Scan for the cell matching the given text and deliver its (X, Y) coordinate at center. 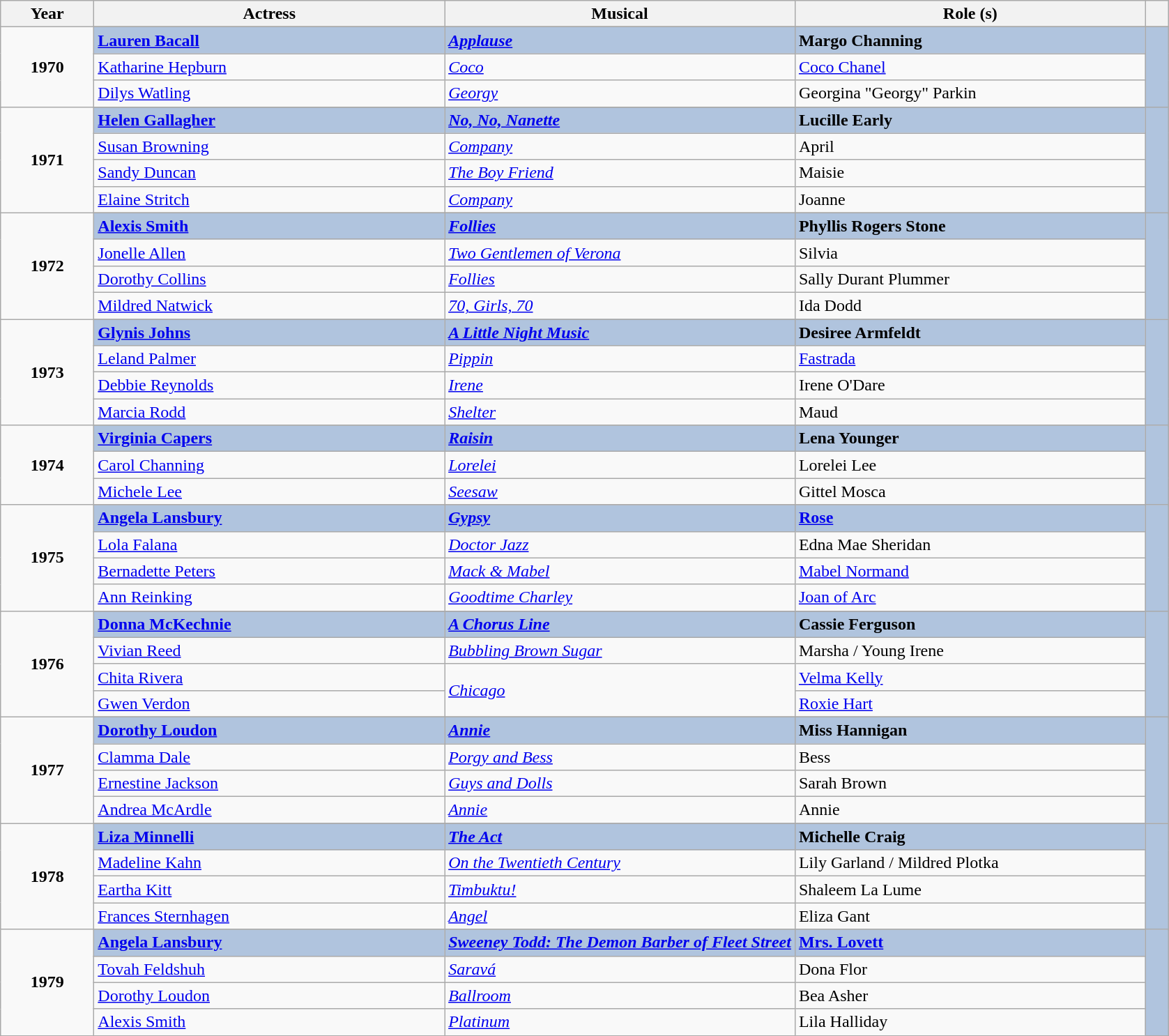
Gypsy (620, 518)
Margo Channing (970, 40)
Velma Kelly (970, 677)
Joan of Arc (970, 597)
Michelle Craig (970, 837)
Georgy (620, 93)
Shelter (620, 412)
Doctor Jazz (620, 544)
Vivian Reed (269, 650)
Bea Asher (970, 996)
Andrea McArdle (269, 810)
Bernadette Peters (269, 571)
Silvia (970, 252)
Chicago (620, 690)
Lila Halliday (970, 1022)
Sweeney Todd: The Demon Barber of Fleet Street (620, 943)
1974 (47, 465)
1975 (47, 558)
Year (47, 14)
Ann Reinking (269, 597)
A Chorus Line (620, 624)
1973 (47, 372)
Edna Mae Sheridan (970, 544)
Maud (970, 412)
Bubbling Brown Sugar (620, 650)
Desiree Armfeldt (970, 333)
1978 (47, 876)
Roxie Hart (970, 703)
Sandy Duncan (269, 173)
Timbuktu! (620, 890)
Fastrada (970, 359)
Coco (620, 67)
70, Girls, 70 (620, 305)
Ernestine Jackson (269, 784)
Mildred Natwick (269, 305)
Two Gentlemen of Verona (620, 252)
Frances Sternhagen (269, 916)
A Little Night Music (620, 333)
Tovah Feldshuh (269, 969)
Sally Durant Plummer (970, 279)
1971 (47, 160)
Lauren Bacall (269, 40)
The Boy Friend (620, 173)
No, No, Nanette (620, 120)
Seesaw (620, 492)
Lena Younger (970, 439)
Goodtime Charley (620, 597)
Lucille Early (970, 120)
Guys and Dolls (620, 784)
1977 (47, 770)
Lorelei (620, 465)
Applause (620, 40)
Ballroom (620, 996)
Mack & Mabel (620, 571)
Virginia Capers (269, 439)
Clamma Dale (269, 756)
1970 (47, 67)
Irene O'Dare (970, 386)
Angel (620, 916)
Debbie Reynolds (269, 386)
Pippin (620, 359)
Leland Palmer (269, 359)
Gwen Verdon (269, 703)
Shaleem La Lume (970, 890)
Georgina "Georgy" Parkin (970, 93)
On the Twentieth Century (620, 863)
Marcia Rodd (269, 412)
Actress (269, 14)
1972 (47, 266)
Role (s) (970, 14)
Gittel Mosca (970, 492)
Chita Rivera (269, 677)
Platinum (620, 1022)
Bess (970, 756)
Lorelei Lee (970, 465)
Musical (620, 14)
Phyllis Rogers Stone (970, 226)
Katharine Hepburn (269, 67)
Jonelle Allen (269, 252)
Madeline Kahn (269, 863)
Susan Browning (269, 146)
Eartha Kitt (269, 890)
Irene (620, 386)
Miss Hannigan (970, 730)
Carol Channing (269, 465)
Maisie (970, 173)
Ida Dodd (970, 305)
Rose (970, 518)
Joanne (970, 199)
Donna McKechnie (269, 624)
Helen Gallagher (269, 120)
Dorothy Collins (269, 279)
Elaine Stritch (269, 199)
Saravá (620, 969)
Sarah Brown (970, 784)
Lily Garland / Mildred Plotka (970, 863)
Liza Minnelli (269, 837)
1979 (47, 982)
Mabel Normand (970, 571)
1976 (47, 664)
April (970, 146)
Marsha / Young Irene (970, 650)
Eliza Gant (970, 916)
Lola Falana (269, 544)
Porgy and Bess (620, 756)
Dona Flor (970, 969)
Coco Chanel (970, 67)
Dilys Watling (269, 93)
The Act (620, 837)
Glynis Johns (269, 333)
Raisin (620, 439)
Cassie Ferguson (970, 624)
Michele Lee (269, 492)
Mrs. Lovett (970, 943)
